Search for the cell housing the specified text and yield its (X, Y) center coordinate. 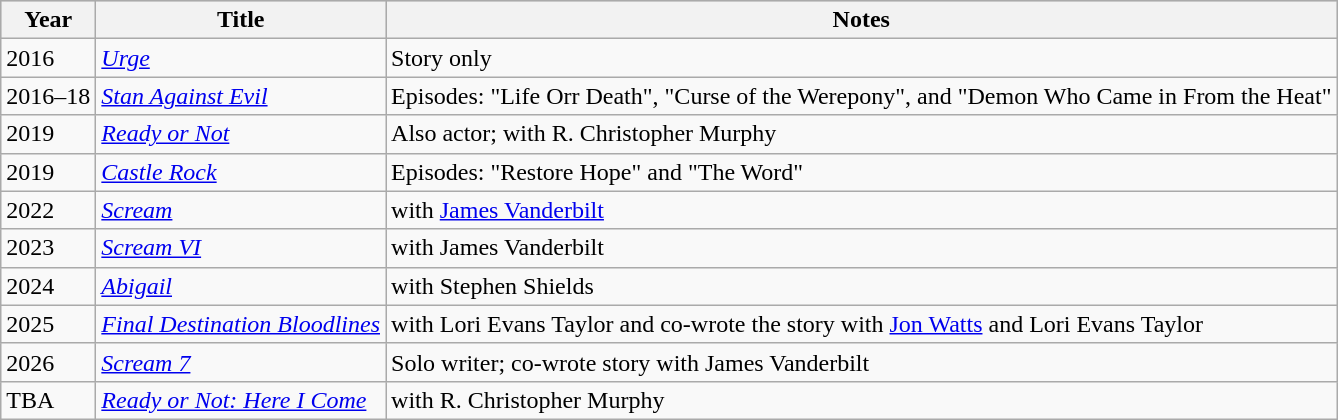
Final Destination Bloodlines (241, 324)
Episodes: "Restore Hope" and "The Word" (862, 172)
Also actor; with R. Christopher Murphy (862, 134)
with R. Christopher Murphy (862, 400)
2023 (48, 248)
Castle Rock (241, 172)
Scream (241, 210)
2016 (48, 58)
Scream 7 (241, 362)
with Lori Evans Taylor and co-wrote the story with Jon Watts and Lori Evans Taylor (862, 324)
Notes (862, 20)
Ready or Not: Here I Come (241, 400)
2024 (48, 286)
Scream VI (241, 248)
Title (241, 20)
Stan Against Evil (241, 96)
Story only (862, 58)
Abigail (241, 286)
Ready or Not (241, 134)
Year (48, 20)
Urge (241, 58)
2026 (48, 362)
2016–18 (48, 96)
Solo writer; co-wrote story with James Vanderbilt (862, 362)
2022 (48, 210)
TBA (48, 400)
Episodes: "Life Orr Death", "Curse of the Werepony", and "Demon Who Came in From the Heat" (862, 96)
with Stephen Shields (862, 286)
2025 (48, 324)
